Return (X, Y) of the center of cell containing provided text 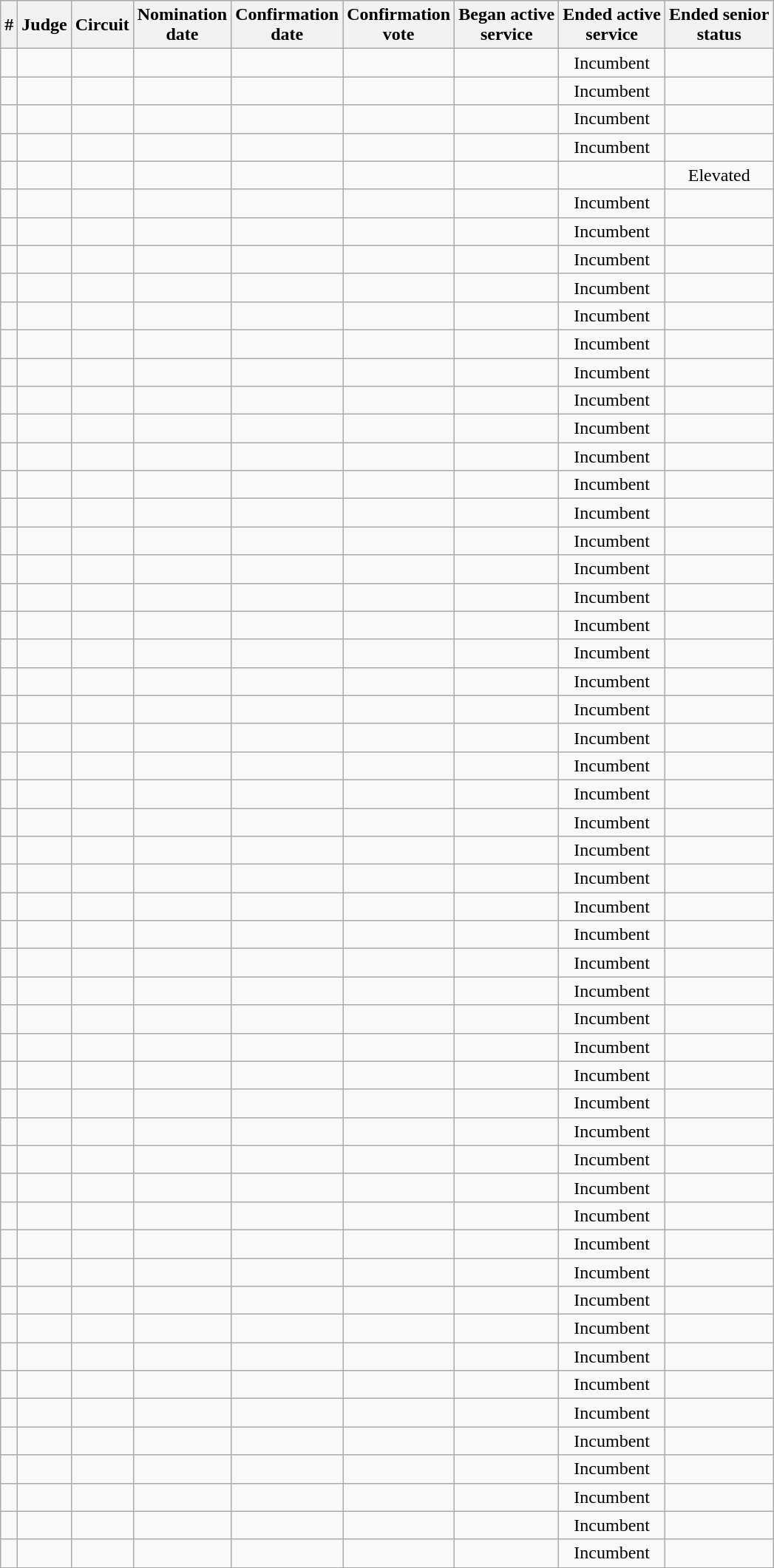
Confirmationvote (399, 25)
# (9, 25)
Ended seniorstatus (719, 25)
Began activeservice (507, 25)
Judge (44, 25)
Ended activeservice (612, 25)
Circuit (102, 25)
Confirmationdate (287, 25)
Elevated (719, 175)
Nominationdate (182, 25)
